Identify which cell holds the provided text, then report its [X, Y] central coordinate. 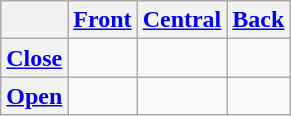
Front [102, 20]
Open [34, 96]
Central [182, 20]
Close [34, 58]
Back [258, 20]
